Identify which cell holds the provided text, then report its [X, Y] central coordinate. 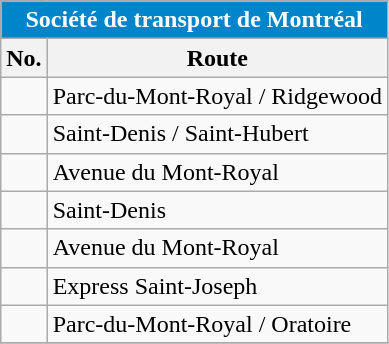
Saint-Denis / Saint-Hubert [217, 134]
Saint-Denis [217, 210]
Société de transport de Montréal [194, 20]
Parc-du-Mont-Royal / Oratoire [217, 324]
No. [24, 58]
Parc-du-Mont-Royal / Ridgewood [217, 96]
Route [217, 58]
Express Saint-Joseph [217, 286]
